Identify which cell holds the provided text, then report its (X, Y) central coordinate. 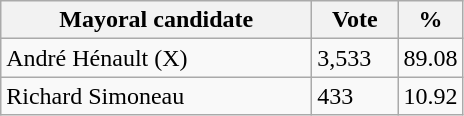
Richard Simoneau (156, 96)
% (430, 20)
Vote (355, 20)
89.08 (430, 58)
3,533 (355, 58)
10.92 (430, 96)
433 (355, 96)
André Hénault (X) (156, 58)
Mayoral candidate (156, 20)
